For the text-containing cell, return its midpoint in (x, y) coordinate format. 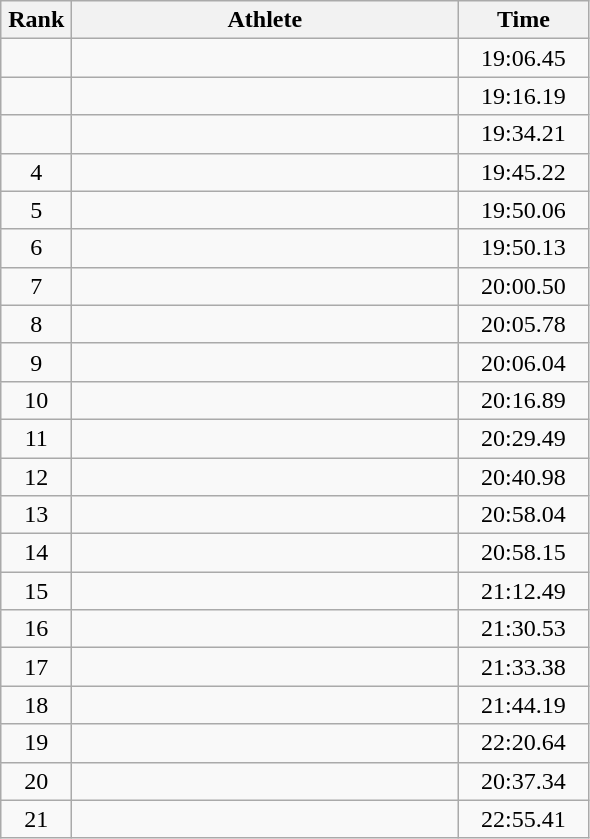
21:44.19 (524, 705)
13 (36, 515)
20:16.89 (524, 400)
19:34.21 (524, 134)
10 (36, 400)
20:06.04 (524, 362)
20 (36, 781)
19:06.45 (524, 58)
19:50.13 (524, 248)
19:45.22 (524, 172)
20:40.98 (524, 477)
Rank (36, 20)
4 (36, 172)
8 (36, 324)
19:50.06 (524, 210)
20:58.04 (524, 515)
20:29.49 (524, 438)
11 (36, 438)
12 (36, 477)
20:00.50 (524, 286)
18 (36, 705)
Time (524, 20)
16 (36, 629)
19:16.19 (524, 96)
7 (36, 286)
21:33.38 (524, 667)
22:55.41 (524, 819)
Athlete (265, 20)
20:37.34 (524, 781)
20:58.15 (524, 553)
17 (36, 667)
15 (36, 591)
22:20.64 (524, 743)
9 (36, 362)
21:12.49 (524, 591)
21 (36, 819)
21:30.53 (524, 629)
14 (36, 553)
19 (36, 743)
20:05.78 (524, 324)
6 (36, 248)
5 (36, 210)
